Search for the cell housing the specified text and yield its [X, Y] center coordinate. 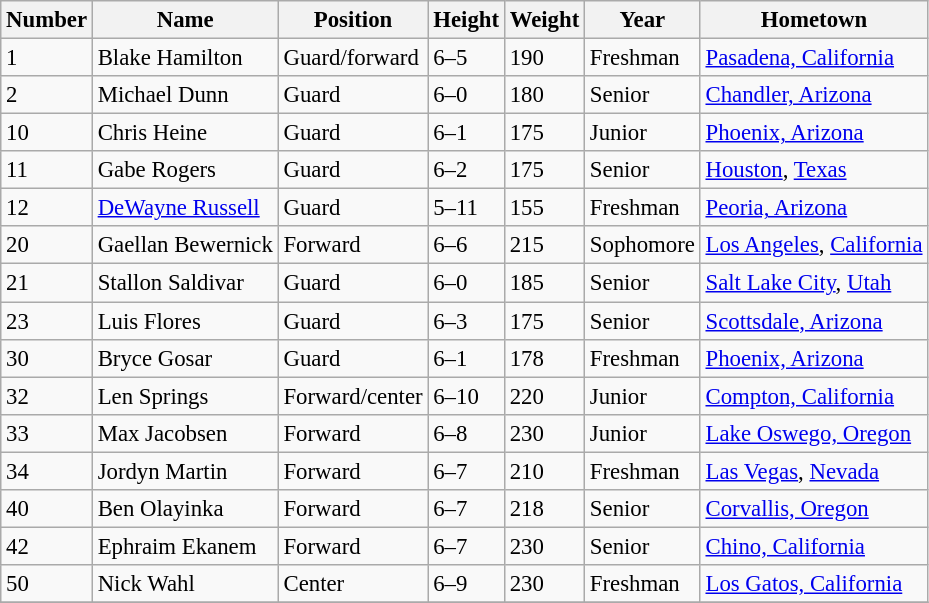
Year [643, 20]
180 [544, 95]
Corvallis, Oregon [814, 509]
210 [544, 471]
Ephraim Ekanem [185, 546]
Lake Oswego, Oregon [814, 433]
2 [47, 95]
Forward/center [353, 396]
Salt Lake City, Utah [814, 283]
Scottsdale, Arizona [814, 321]
42 [47, 546]
Height [466, 20]
Nick Wahl [185, 584]
Guard/forward [353, 58]
185 [544, 283]
40 [47, 509]
Chris Heine [185, 133]
30 [47, 358]
6–9 [466, 584]
21 [47, 283]
23 [47, 321]
DeWayne Russell [185, 208]
Peoria, Arizona [814, 208]
50 [47, 584]
Sophomore [643, 245]
Ben Olayinka [185, 509]
218 [544, 509]
6–2 [466, 170]
6–10 [466, 396]
Los Angeles, California [814, 245]
32 [47, 396]
34 [47, 471]
6–8 [466, 433]
Compton, California [814, 396]
Position [353, 20]
6–5 [466, 58]
Luis Flores [185, 321]
Len Springs [185, 396]
1 [47, 58]
Chandler, Arizona [814, 95]
155 [544, 208]
Chino, California [814, 546]
Los Gatos, California [814, 584]
6–3 [466, 321]
Stallon Saldivar [185, 283]
Hometown [814, 20]
Gabe Rogers [185, 170]
Gaellan Bewernick [185, 245]
5–11 [466, 208]
190 [544, 58]
11 [47, 170]
Number [47, 20]
Center [353, 584]
6–6 [466, 245]
220 [544, 396]
33 [47, 433]
12 [47, 208]
178 [544, 358]
20 [47, 245]
Weight [544, 20]
Bryce Gosar [185, 358]
Pasadena, California [814, 58]
Blake Hamilton [185, 58]
10 [47, 133]
Michael Dunn [185, 95]
Houston, Texas [814, 170]
Las Vegas, Nevada [814, 471]
Jordyn Martin [185, 471]
Max Jacobsen [185, 433]
215 [544, 245]
Name [185, 20]
